Search for the cell housing the specified text and yield its [x, y] center coordinate. 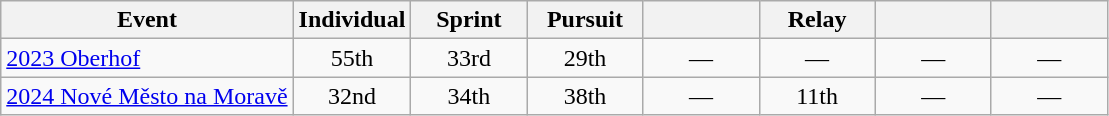
32nd [352, 96]
Pursuit [585, 20]
38th [585, 96]
11th [817, 96]
33rd [469, 58]
2024 Nové Město na Moravě [147, 96]
34th [469, 96]
Sprint [469, 20]
55th [352, 58]
Individual [352, 20]
Event [147, 20]
Relay [817, 20]
29th [585, 58]
2023 Oberhof [147, 58]
